Return [x, y] of the center of cell containing provided text 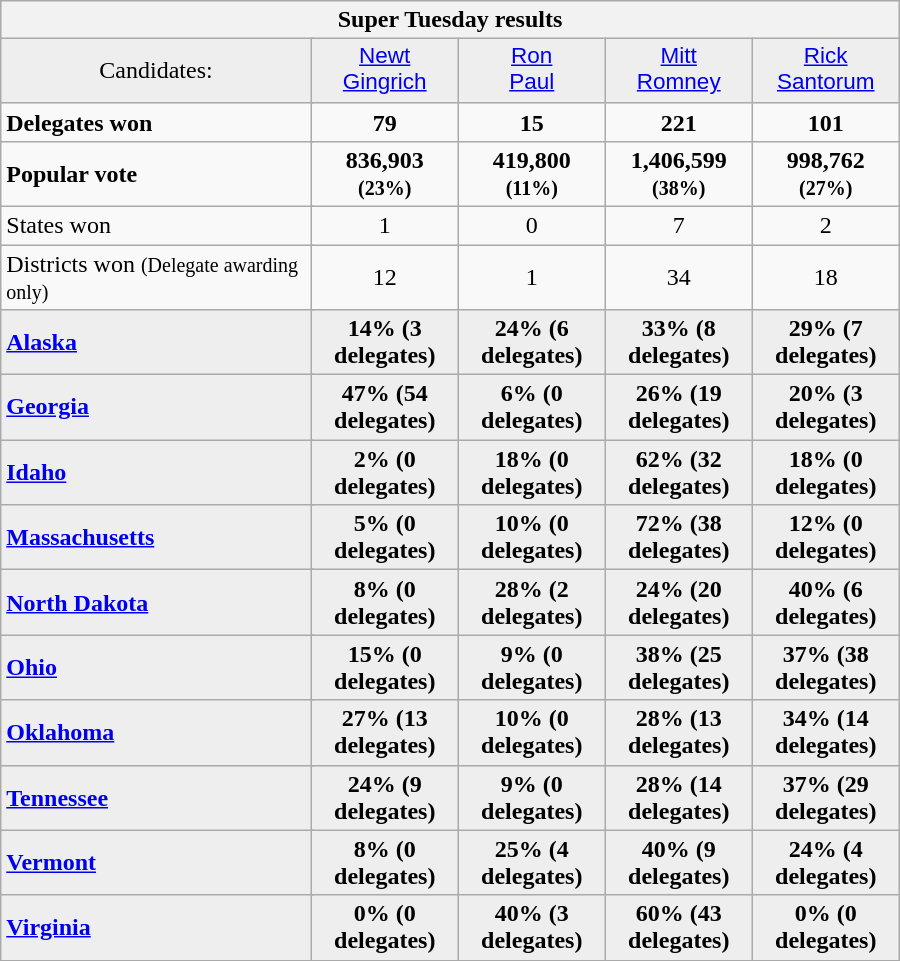
26% (19 delegates) [678, 408]
Massachusetts [156, 538]
15% (0 delegates) [384, 668]
28% (14 delegates) [678, 798]
18 [826, 276]
Super Tuesday results [450, 20]
62% (32 delegates) [678, 472]
Idaho [156, 472]
998,762(27%) [826, 174]
24% (20 delegates) [678, 602]
NewtGingrich [384, 71]
40% (9 delegates) [678, 862]
5% (0 delegates) [384, 538]
MittRomney [678, 71]
34 [678, 276]
24% (6 delegates) [532, 342]
0 [532, 225]
47% (54 delegates) [384, 408]
Candidates: [156, 71]
Delegates won [156, 122]
40% (6 delegates) [826, 602]
28% (13 delegates) [678, 732]
34% (14 delegates) [826, 732]
States won [156, 225]
40% (3 delegates) [532, 928]
2% (0 delegates) [384, 472]
Popular vote [156, 174]
North Dakota [156, 602]
37% (29 delegates) [826, 798]
Alaska [156, 342]
221 [678, 122]
12% (0 delegates) [826, 538]
79 [384, 122]
Districts won (Delegate awarding only) [156, 276]
72% (38 delegates) [678, 538]
Virginia [156, 928]
101 [826, 122]
24% (4 delegates) [826, 862]
60% (43 delegates) [678, 928]
RonPaul [532, 71]
28% (2 delegates) [532, 602]
33% (8 delegates) [678, 342]
Georgia [156, 408]
1,406,599(38%) [678, 174]
6% (0 delegates) [532, 408]
419,800(11%) [532, 174]
25% (4 delegates) [532, 862]
Tennessee [156, 798]
Oklahoma [156, 732]
37% (38 delegates) [826, 668]
12 [384, 276]
14% (3 delegates) [384, 342]
2 [826, 225]
27% (13 delegates) [384, 732]
836,903(23%) [384, 174]
20% (3 delegates) [826, 408]
29% (7 delegates) [826, 342]
7 [678, 225]
Vermont [156, 862]
24% (9 delegates) [384, 798]
15 [532, 122]
Ohio [156, 668]
RickSantorum [826, 71]
38% (25 delegates) [678, 668]
